Search for the cell housing the specified text and yield its [x, y] center coordinate. 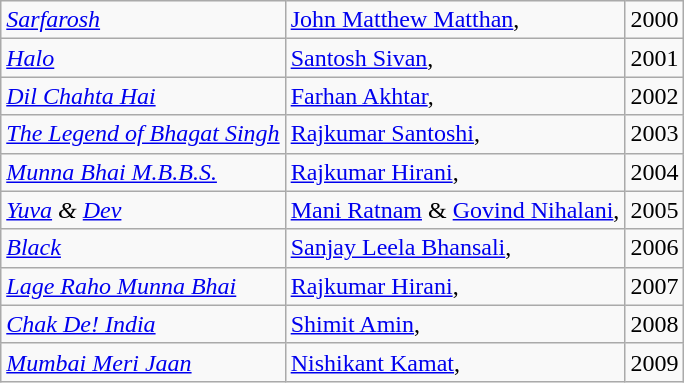
Lage Raho Munna Bhai [143, 286]
Black [143, 248]
Halo [143, 58]
The Legend of Bhagat Singh [143, 134]
Farhan Akhtar, [455, 96]
2001 [654, 58]
2006 [654, 248]
John Matthew Matthan, [455, 20]
2000 [654, 20]
2008 [654, 324]
2002 [654, 96]
2003 [654, 134]
Shimit Amin, [455, 324]
2007 [654, 286]
Chak De! India [143, 324]
Nishikant Kamat, [455, 362]
Munna Bhai M.B.B.S. [143, 172]
Sarfarosh [143, 20]
Dil Chahta Hai [143, 96]
Rajkumar Santoshi, [455, 134]
2005 [654, 210]
Mumbai Meri Jaan [143, 362]
2009 [654, 362]
Mani Ratnam & Govind Nihalani, [455, 210]
Yuva & Dev [143, 210]
Sanjay Leela Bhansali, [455, 248]
Santosh Sivan, [455, 58]
2004 [654, 172]
